Locate the cell with the specified text and output its (X, Y) center coordinate. 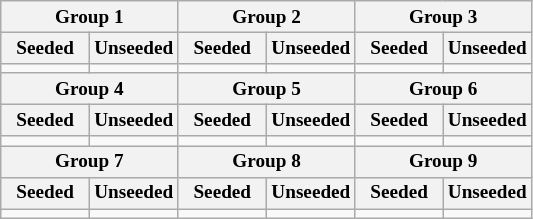
Group 9 (443, 161)
Group 4 (90, 89)
Group 3 (443, 17)
Group 2 (266, 17)
Group 1 (90, 17)
Group 7 (90, 161)
Group 5 (266, 89)
Group 6 (443, 89)
Group 8 (266, 161)
